Locate the cell with the specified text and output its [X, Y] center coordinate. 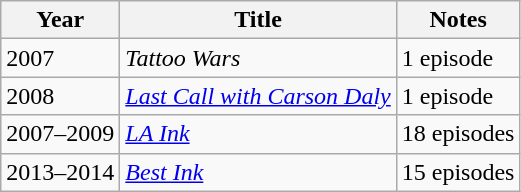
2013–2014 [60, 172]
15 episodes [458, 172]
Title [258, 20]
Tattoo Wars [258, 58]
Notes [458, 20]
2007–2009 [60, 134]
18 episodes [458, 134]
2008 [60, 96]
Last Call with Carson Daly [258, 96]
Best Ink [258, 172]
LA Ink [258, 134]
Year [60, 20]
2007 [60, 58]
